Determine the [X, Y] coordinate at the center of the cell enclosing the given text.  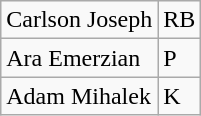
P [180, 58]
Adam Mihalek [80, 96]
Ara Emerzian [80, 58]
Carlson Joseph [80, 20]
K [180, 96]
RB [180, 20]
